Return [X, Y] of the center of cell containing provided text 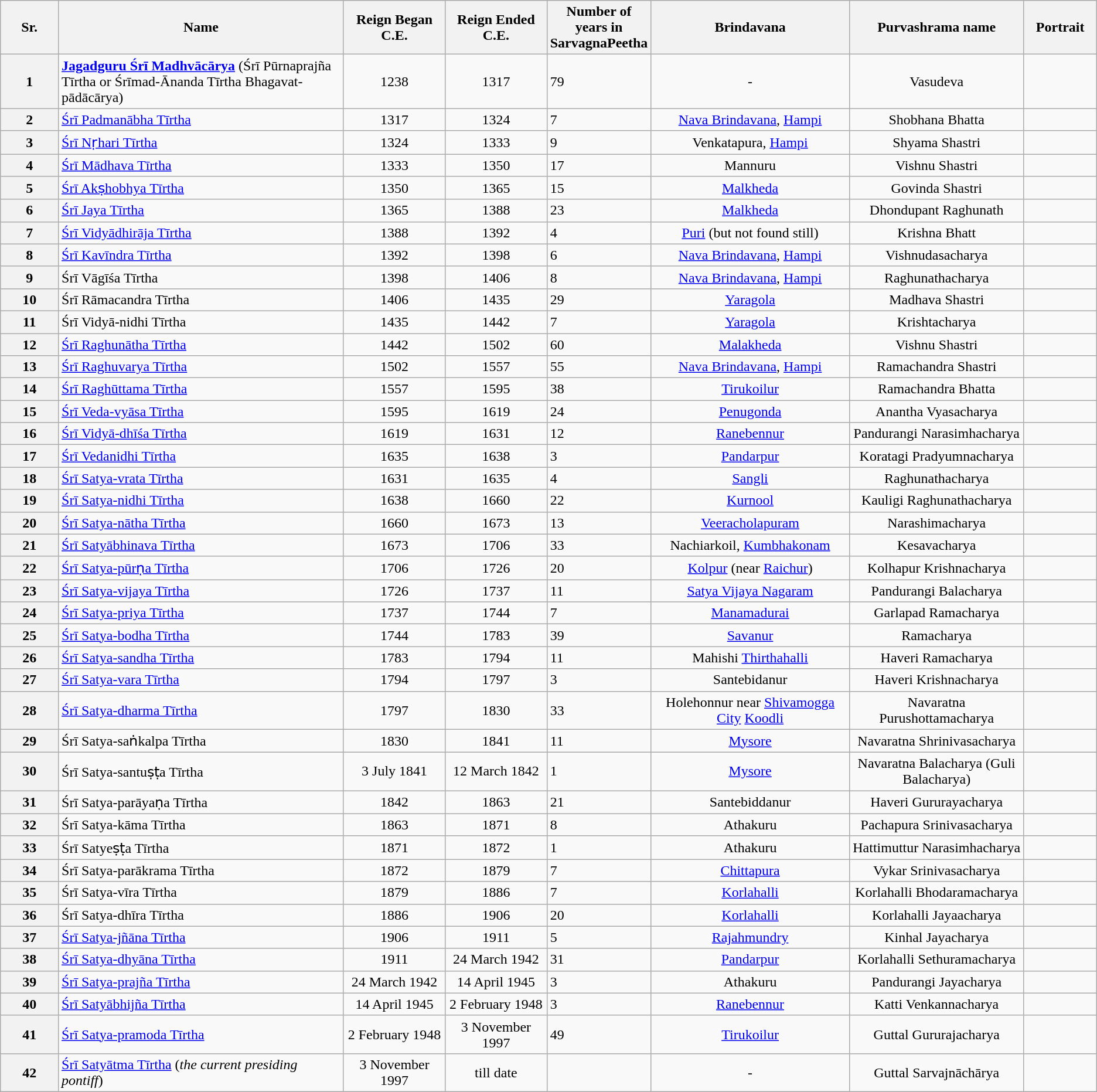
Śrī Satya-parākrama Tīrtha [202, 870]
Śrī Satya-vara Tīrtha [202, 680]
Śrī Vidyādhirāja Tīrtha [202, 233]
Śrī Satyābhinava Tīrtha [202, 545]
1238 [394, 81]
Śrī Rāmacandra Tīrtha [202, 300]
Ramachandra Shastri [936, 367]
Shobhana Bhatta [936, 120]
28 [29, 710]
41 [29, 1034]
Pandurangi Jayacharya [936, 982]
Kolhapur Krishnacharya [936, 568]
Santebiddanur [750, 802]
Manamadurai [750, 613]
Holehonnur near Shivamogga City Koodli [750, 710]
2 [29, 120]
49 [599, 1034]
32 [29, 825]
Śrī Satya-nidhi Tīrtha [202, 501]
Śrī Satyātma Tīrtha (the current presiding pontiff) [202, 1073]
Penugonda [750, 411]
36 [29, 915]
Śrī Satya-pūrṇa Tīrtha [202, 568]
Navaratna Shrinivasacharya [936, 741]
Name [202, 28]
Anantha Vyasacharya [936, 411]
Kauligi Raghunathacharya [936, 501]
Śrī Raghunātha Tīrtha [202, 344]
Nachiarkoil, Kumbhakonam [750, 545]
Śrī Padmanābha Tīrtha [202, 120]
55 [599, 367]
Dhondupant Raghunath [936, 210]
79 [599, 81]
Śrī Jaya Tīrtha [202, 210]
Puri (but not found still) [750, 233]
Śrī Satya-saṅkalpa Tīrtha [202, 741]
Rajahmundry [750, 937]
Kinhal Jayacharya [936, 937]
Śrī Vidyā-dhīśa Tīrtha [202, 434]
Malakheda [750, 344]
37 [29, 937]
Brindavana [750, 28]
Reign Began C.E. [394, 28]
Haveri Krishnacharya [936, 680]
Pandurangi Narasimhacharya [936, 434]
34 [29, 870]
Garlapad Ramacharya [936, 613]
18 [29, 478]
Śrī Satya-sandha Tīrtha [202, 658]
Śrī Mādhava Tīrtha [202, 165]
Sr. [29, 28]
Reign Ended C.E. [496, 28]
12 March 1842 [496, 771]
Ramachandra Bhatta [936, 389]
Śrī Raghuvarya Tīrtha [202, 367]
Śrī Satya-dhyāna Tīrtha [202, 960]
Santebidanur [750, 680]
Purvashrama name [936, 28]
Number of years in SarvagnaPeetha [599, 28]
Śrī Satya-parāyaṇa Tīrtha [202, 802]
Veeracholapuram [750, 523]
40 [29, 1004]
Śrī Satyeṣṭa Tīrtha [202, 848]
14 [29, 389]
Śrī Satya-pramoda Tīrtha [202, 1034]
Haveri Gururayacharya [936, 802]
1842 [394, 802]
16 [29, 434]
Savanur [750, 635]
Kurnool [750, 501]
Śrī Satyābhijña Tīrtha [202, 1004]
1841 [496, 741]
Śrī Satya-prajña Tīrtha [202, 982]
Navaratna Purushottamacharya [936, 710]
3 July 1841 [394, 771]
Śrī Satya-kāma Tīrtha [202, 825]
Korlahalli Sethuramacharya [936, 960]
Śrī Satya-santuṣṭa Tīrtha [202, 771]
Śrī Vāgīśa Tīrtha [202, 277]
Madhava Shastri [936, 300]
Mahishi Thirthahalli [750, 658]
Hattimuttur Narasimhacharya [936, 848]
Ramacharya [936, 635]
Guttal Gururajacharya [936, 1034]
30 [29, 771]
Vishnudasacharya [936, 255]
Chittapura [750, 870]
Venkatapura, Hampi [750, 142]
Śrī Satya-nātha Tīrtha [202, 523]
42 [29, 1073]
Koratagi Pradyumnacharya [936, 456]
35 [29, 893]
Krishna Bhatt [936, 233]
Śrī Satya-vrata Tīrtha [202, 478]
Kolpur (near Raichur) [750, 568]
Narashimacharya [936, 523]
19 [29, 501]
Śrī Satya-jñāna Tīrtha [202, 937]
27 [29, 680]
Navaratna Balacharya (Guli Balacharya) [936, 771]
Satya Vijaya Nagaram [750, 591]
Śrī Raghūttama Tīrtha [202, 389]
Shyama Shastri [936, 142]
Vasudeva [936, 81]
Śrī Veda-vyāsa Tīrtha [202, 411]
Śrī Akṣhobhya Tīrtha [202, 188]
60 [599, 344]
Śrī Satya-priya Tīrtha [202, 613]
Śrī Satya-dharma Tīrtha [202, 710]
25 [29, 635]
Korlahalli Jayaacharya [936, 915]
Śrī Satya-bodha Tīrtha [202, 635]
Mannuru [750, 165]
Śrī Nṛhari Tīrtha [202, 142]
Śrī Satya-dhīra Tīrtha [202, 915]
Govinda Shastri [936, 188]
Korlahalli Bhodaramacharya [936, 893]
Śrī Vidyā-nidhi Tīrtha [202, 322]
Krishtacharya [936, 322]
Śrī Satya-vijaya Tīrtha [202, 591]
Portrait [1060, 28]
Vykar Srinivasacharya [936, 870]
Kesavacharya [936, 545]
Śrī Kavīndra Tīrtha [202, 255]
Jagadguru Śrī Madhvācārya (Śrī Pūrnaprajña Tīrtha or Śrīmad-Ānanda Tīrtha Bhagavat-pādācārya) [202, 81]
26 [29, 658]
Haveri Ramacharya [936, 658]
till date [496, 1073]
Pachapura Srinivasacharya [936, 825]
10 [29, 300]
Śrī Satya-vīra Tīrtha [202, 893]
Pandurangi Balacharya [936, 591]
Guttal Sarvajnāchārya [936, 1073]
Śrī Vedanidhi Tīrtha [202, 456]
Katti Venkannacharya [936, 1004]
Sangli [750, 478]
